Scan for the cell matching the given text and deliver its [X, Y] coordinate at center. 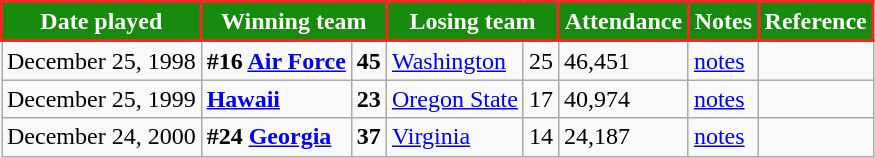
46,451 [623, 60]
Virginia [454, 137]
Attendance [623, 22]
Date played [102, 22]
17 [540, 99]
#24 Georgia [276, 137]
Hawaii [276, 99]
December 24, 2000 [102, 137]
Winning team [294, 22]
24,187 [623, 137]
Losing team [472, 22]
37 [368, 137]
45 [368, 60]
25 [540, 60]
December 25, 1998 [102, 60]
40,974 [623, 99]
Notes [723, 22]
December 25, 1999 [102, 99]
Washington [454, 60]
14 [540, 137]
23 [368, 99]
#16 Air Force [276, 60]
Oregon State [454, 99]
Reference [816, 22]
